Search for the cell housing the specified text and yield its [X, Y] center coordinate. 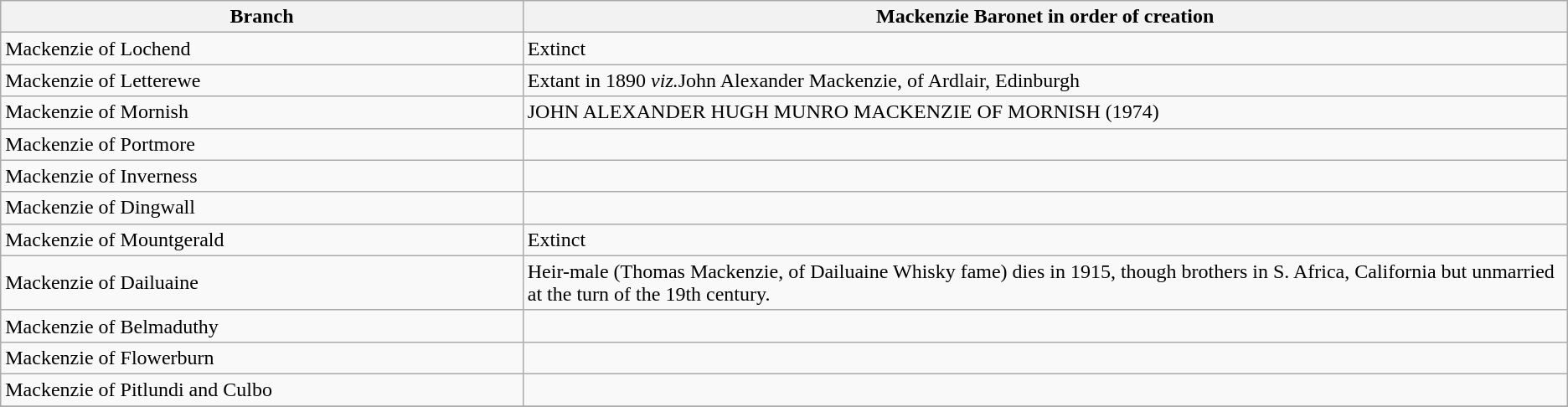
Mackenzie of Letterewe [261, 80]
Mackenzie of Dingwall [261, 208]
Mackenzie of Dailuaine [261, 283]
Extant in 1890 viz.John Alexander Mackenzie, of Ardlair, Edinburgh [1045, 80]
Mackenzie of Pitlundi and Culbo [261, 389]
Branch [261, 17]
Mackenzie of Portmore [261, 144]
Mackenzie of Mornish [261, 112]
Mackenzie of Belmaduthy [261, 326]
Mackenzie of Mountgerald [261, 240]
Mackenzie of Flowerburn [261, 358]
JOHN ALEXANDER HUGH MUNRO MACKENZIE OF MORNISH (1974) [1045, 112]
Mackenzie of Lochend [261, 49]
Mackenzie Baronet in order of creation [1045, 17]
Mackenzie of Inverness [261, 176]
